Detect which cell encompasses the target text, then output its (x, y) center coordinate. 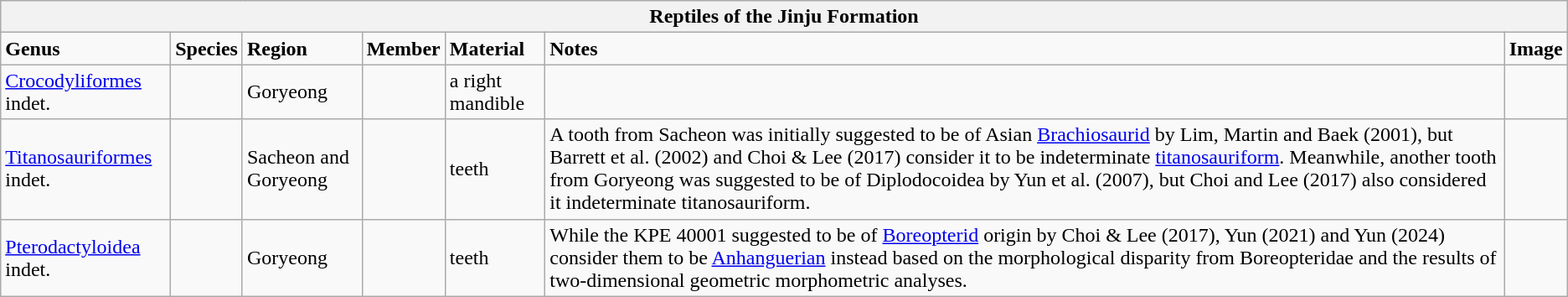
Titanosauriformes indet. (85, 169)
Species (207, 49)
Image (1536, 49)
Material (494, 49)
Sacheon and Goryeong (302, 169)
Region (302, 49)
Member (404, 49)
Pterodactyloidea indet. (85, 258)
Genus (85, 49)
Reptiles of the Jinju Formation (784, 17)
a right mandible (494, 92)
Crocodyliformes indet. (85, 92)
Notes (1025, 49)
